For the text-containing cell, return its midpoint in [x, y] coordinate format. 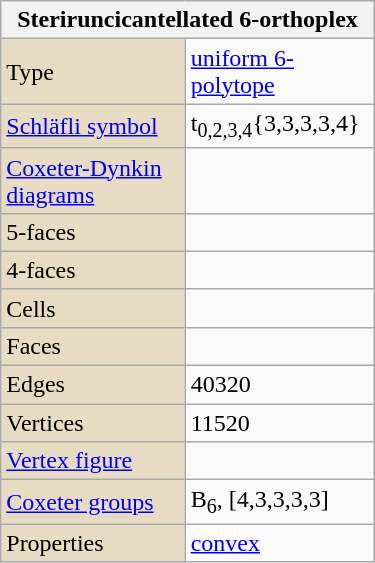
Vertices [93, 423]
B6, [4,3,3,3,3] [280, 502]
convex [280, 543]
Schläfli symbol [93, 126]
t0,2,3,4{3,3,3,3,4} [280, 126]
40320 [280, 385]
5-faces [93, 232]
Coxeter-Dynkin diagrams [93, 180]
uniform 6-polytope [280, 72]
Edges [93, 385]
Coxeter groups [93, 502]
Steriruncicantellated 6-orthoplex [188, 20]
Properties [93, 543]
Vertex figure [93, 461]
Faces [93, 346]
Cells [93, 308]
Type [93, 72]
4-faces [93, 270]
11520 [280, 423]
